Scan for the cell matching the given text and deliver its (X, Y) coordinate at center. 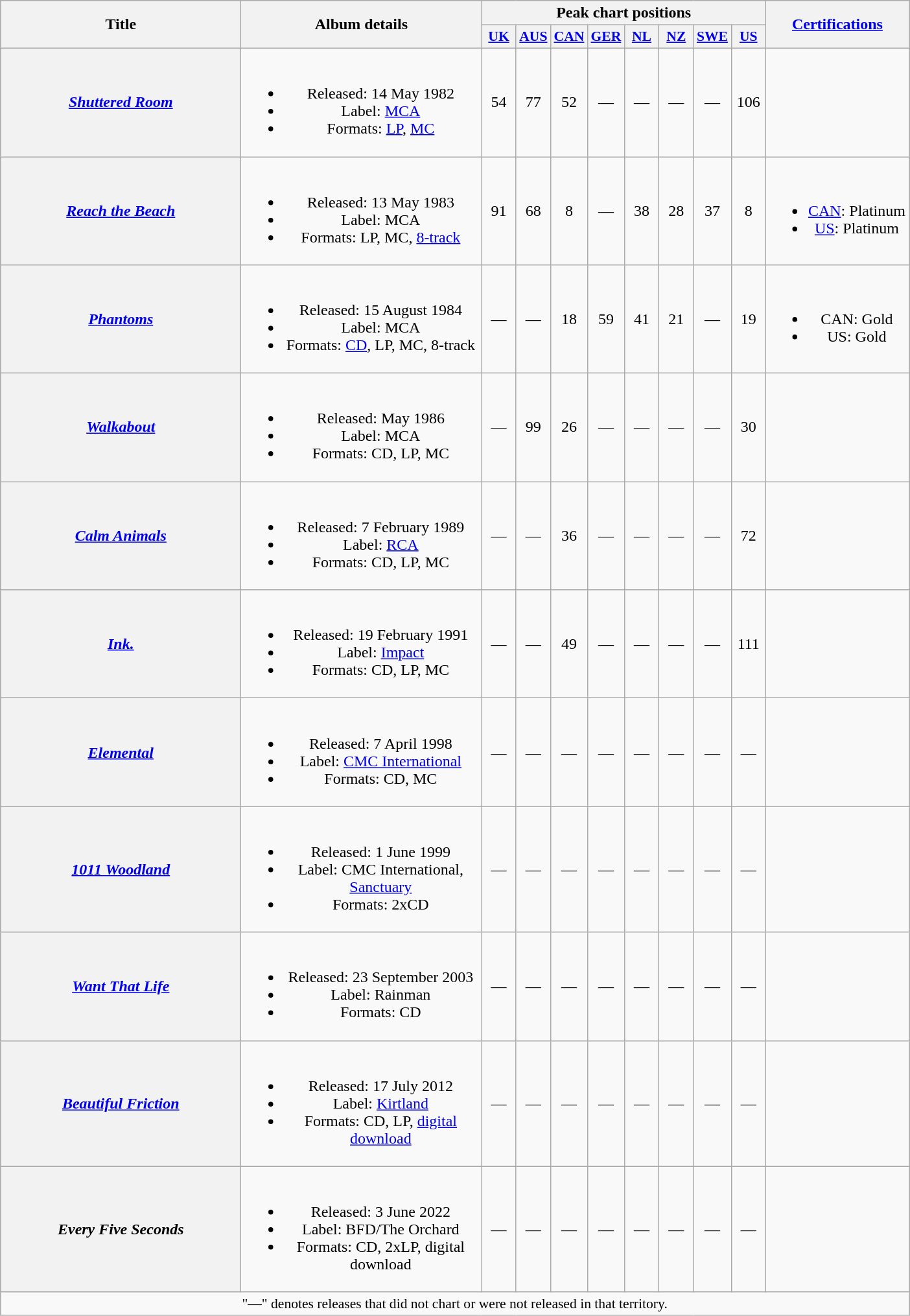
30 (748, 428)
Released: 17 July 2012Label: KirtlandFormats: CD, LP, digital download (362, 1103)
26 (569, 428)
AUS (533, 37)
111 (748, 644)
Title (121, 25)
CAN: GoldUS: Gold (837, 319)
Every Five Seconds (121, 1229)
68 (533, 211)
UK (499, 37)
Reach the Beach (121, 211)
Shuttered Room (121, 102)
21 (677, 319)
72 (748, 535)
Released: 23 September 2003Label: RainmanFormats: CD (362, 987)
Released: 19 February 1991Label: ImpactFormats: CD, LP, MC (362, 644)
GER (605, 37)
Released: 7 April 1998Label: CMC InternationalFormats: CD, MC (362, 752)
99 (533, 428)
49 (569, 644)
59 (605, 319)
38 (642, 211)
Calm Animals (121, 535)
18 (569, 319)
CAN: PlatinumUS: Platinum (837, 211)
1011 Woodland (121, 869)
NL (642, 37)
91 (499, 211)
CAN (569, 37)
Album details (362, 25)
Peak chart positions (624, 13)
Released: 15 August 1984Label: MCAFormats: CD, LP, MC, 8-track (362, 319)
US (748, 37)
Want That Life (121, 987)
Released: 14 May 1982Label: MCAFormats: LP, MC (362, 102)
19 (748, 319)
Elemental (121, 752)
52 (569, 102)
36 (569, 535)
41 (642, 319)
Released: 7 February 1989Label: RCAFormats: CD, LP, MC (362, 535)
Released: May 1986Label: MCAFormats: CD, LP, MC (362, 428)
106 (748, 102)
Walkabout (121, 428)
Released: 1 June 1999Label: CMC International, SanctuaryFormats: 2xCD (362, 869)
28 (677, 211)
"—" denotes releases that did not chart or were not released in that territory. (455, 1304)
Certifications (837, 25)
NZ (677, 37)
77 (533, 102)
Phantoms (121, 319)
37 (712, 211)
SWE (712, 37)
Ink. (121, 644)
54 (499, 102)
Released: 3 June 2022Label: BFD/The OrchardFormats: CD, 2xLP, digital download (362, 1229)
Beautiful Friction (121, 1103)
Released: 13 May 1983Label: MCAFormats: LP, MC, 8-track (362, 211)
